Identify which cell holds the provided text, then report its (x, y) central coordinate. 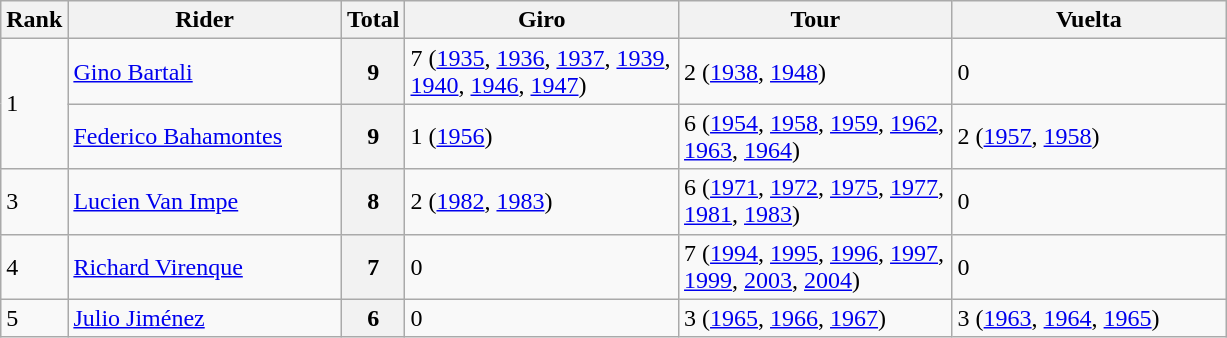
6 (1971, 1972, 1975, 1977, 1981, 1983) (816, 202)
Giro (542, 20)
Total (373, 20)
2 (1982, 1983) (542, 202)
7 (1994, 1995, 1996, 1997, 1999, 2003, 2004) (816, 266)
1 (34, 104)
2 (1957, 1958) (1089, 136)
Richard Virenque (205, 266)
Federico Bahamontes (205, 136)
4 (34, 266)
6 (1954, 1958, 1959, 1962, 1963, 1964) (816, 136)
Vuelta (1089, 20)
3 (1965, 1966, 1967) (816, 318)
Rider (205, 20)
2 (1938, 1948) (816, 72)
Tour (816, 20)
Rank (34, 20)
Gino Bartali (205, 72)
6 (373, 318)
5 (34, 318)
8 (373, 202)
Julio Jiménez (205, 318)
3 (1963, 1964, 1965) (1089, 318)
3 (34, 202)
7 (1935, 1936, 1937, 1939, 1940, 1946, 1947) (542, 72)
7 (373, 266)
Lucien Van Impe (205, 202)
1 (1956) (542, 136)
